Scan for the cell matching the given text and deliver its [x, y] coordinate at center. 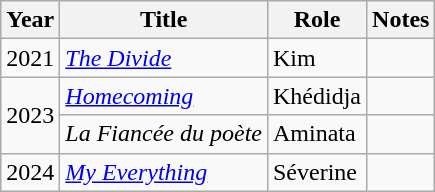
Year [30, 20]
Aminata [316, 134]
2024 [30, 172]
Kim [316, 58]
La Fiancée du poète [164, 134]
2021 [30, 58]
My Everything [164, 172]
2023 [30, 115]
Role [316, 20]
Khédidja [316, 96]
Homecoming [164, 96]
Title [164, 20]
Notes [401, 20]
The Divide [164, 58]
Séverine [316, 172]
